Capture the cell that displays the provided text and extract its (x, y) central coordinate. 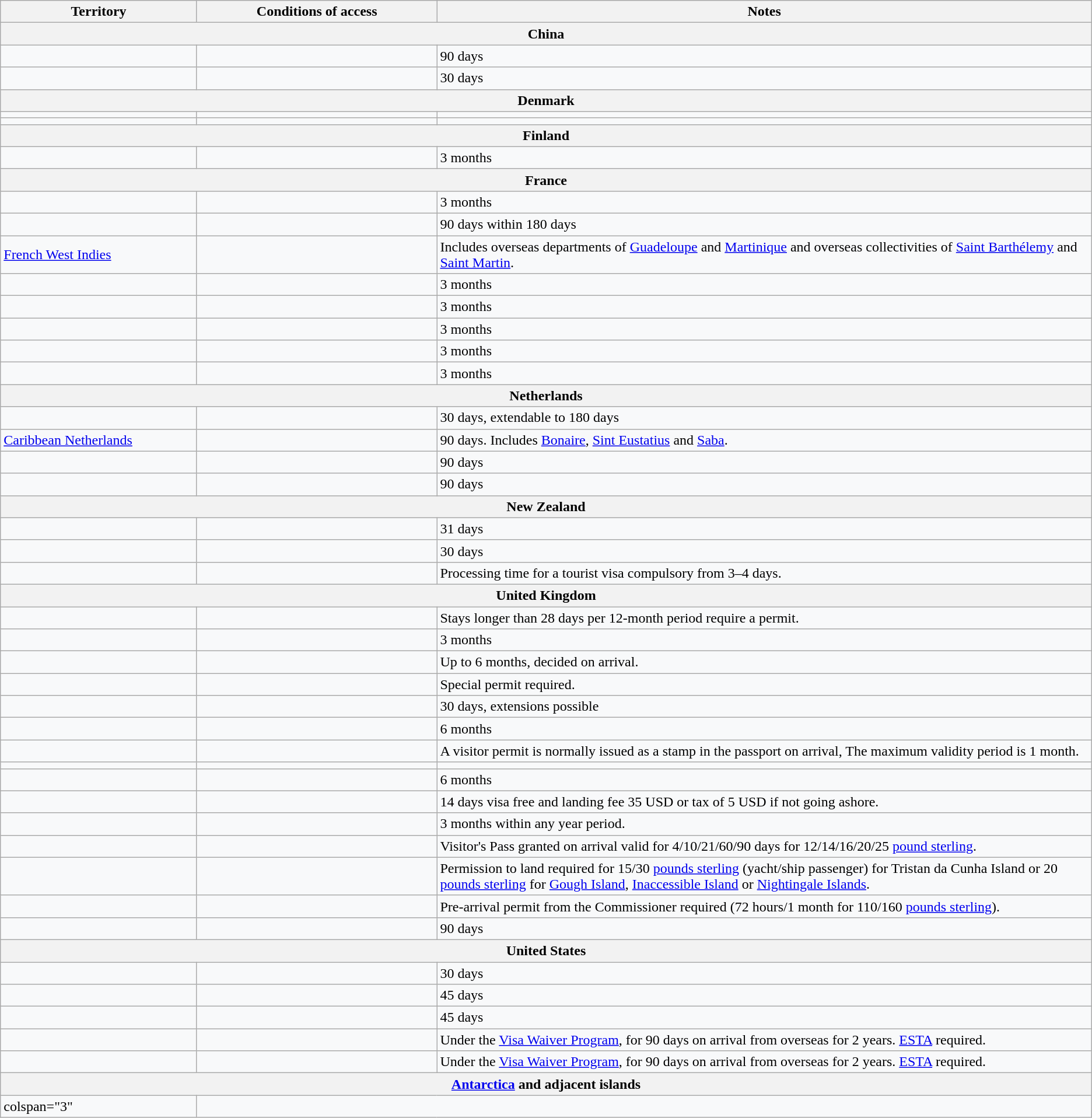
Pre-arrival permit from the Commissioner required (72 hours/1 month for 110/160 pounds sterling). (764, 906)
colspan="3" (99, 1106)
Processing time for a tourist visa compulsory from 3–4 days. (764, 573)
Territory (99, 12)
Conditions of access (316, 12)
Netherlands (546, 396)
3 months within any year period. (764, 824)
Stays longer than 28 days per 12-month period require a permit. (764, 618)
France (546, 180)
United Kingdom (546, 595)
Includes overseas departments of Guadeloupe and Martinique and overseas collectivities of Saint Barthélemy and Saint Martin. (764, 254)
31 days (764, 529)
United States (546, 951)
Visitor's Pass granted on arrival valid for 4/10/21/60/90 days for 12/14/16/20/25 pound sterling. (764, 846)
Notes (764, 12)
Finland (546, 135)
90 days. Includes Bonaire, Sint Eustatius and Saba. (764, 440)
Caribbean Netherlands (99, 440)
Denmark (546, 100)
French West Indies (99, 254)
90 days within 180 days (764, 224)
China (546, 34)
Antarctica and adjacent islands (546, 1084)
Up to 6 months, decided on arrival. (764, 662)
30 days, extensions possible (764, 707)
Special permit required. (764, 684)
A visitor permit is normally issued as a stamp in the passport on arrival, The maximum validity period is 1 month. (764, 751)
14 days visa free and landing fee 35 USD or tax of 5 USD if not going ashore. (764, 802)
New Zealand (546, 506)
30 days, extendable to 180 days (764, 418)
